Find where the given text appears and provide that cell's center as (x, y) coordinate. 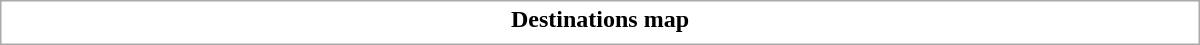
Destinations map (600, 19)
